Detect which cell encompasses the target text, then output its (X, Y) center coordinate. 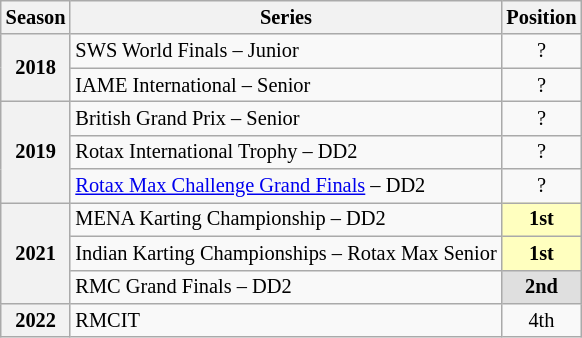
RMC Grand Finals – DD2 (286, 287)
4th (542, 320)
Series (286, 17)
IAME International – Senior (286, 85)
Rotax Max Challenge Grand Finals – DD2 (286, 186)
2021 (36, 252)
MENA Karting Championship – DD2 (286, 219)
2019 (36, 152)
British Grand Prix – Senior (286, 118)
SWS World Finals – Junior (286, 51)
2018 (36, 68)
RMCIT (286, 320)
Rotax International Trophy – DD2 (286, 152)
2022 (36, 320)
2nd (542, 287)
Position (542, 17)
Indian Karting Championships – Rotax Max Senior (286, 253)
Season (36, 17)
